Find where the given text appears and provide that cell's center as (X, Y) coordinate. 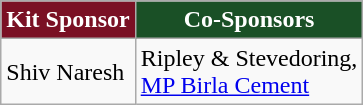
Co-Sponsors (249, 20)
Shiv Naresh (68, 72)
Ripley & Stevedoring,MP Birla Cement (249, 72)
Kit Sponsor (68, 20)
